Scan for the cell matching the given text and deliver its (x, y) coordinate at center. 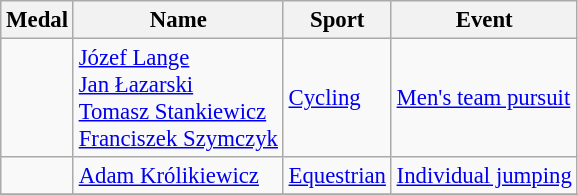
Name (178, 20)
Józef LangeJan ŁazarskiTomasz StankiewiczFranciszek Szymczyk (178, 98)
Cycling (337, 98)
Medal (38, 20)
Men's team pursuit (484, 98)
Adam Królikiewicz (178, 176)
Sport (337, 20)
Event (484, 20)
Equestrian (337, 176)
Individual jumping (484, 176)
